Provide the [X, Y] coordinate of the cell's center where the given text is located.  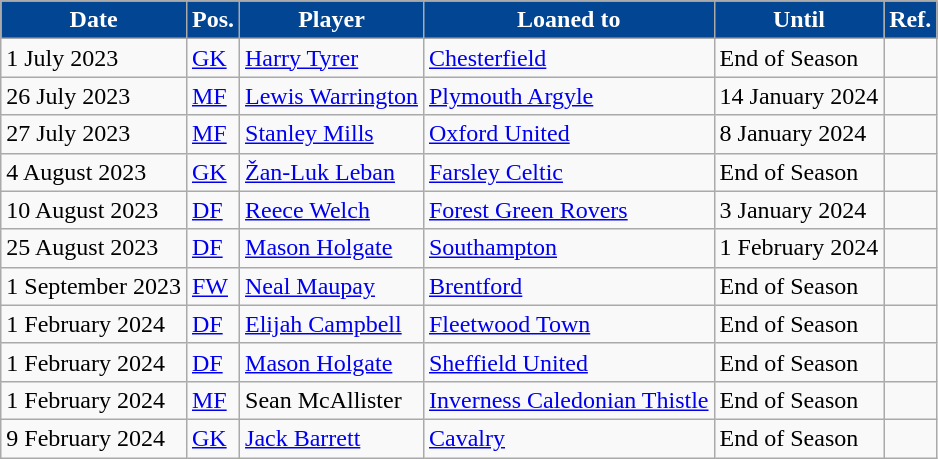
8 January 2024 [799, 134]
Oxford United [568, 134]
Until [799, 20]
Neal Maupay [332, 286]
Elijah Campbell [332, 324]
Žan-Luk Leban [332, 172]
Loaned to [568, 20]
Jack Barrett [332, 438]
Sheffield United [568, 362]
FW [212, 286]
Harry Tyrer [332, 58]
Plymouth Argyle [568, 96]
Farsley Celtic [568, 172]
1 September 2023 [94, 286]
Player [332, 20]
25 August 2023 [94, 248]
14 January 2024 [799, 96]
1 July 2023 [94, 58]
Sean McAllister [332, 400]
Inverness Caledonian Thistle [568, 400]
27 July 2023 [94, 134]
Fleetwood Town [568, 324]
Lewis Warrington [332, 96]
3 January 2024 [799, 210]
26 July 2023 [94, 96]
9 February 2024 [94, 438]
Ref. [910, 20]
Date [94, 20]
Chesterfield [568, 58]
Southampton [568, 248]
Reece Welch [332, 210]
Forest Green Rovers [568, 210]
4 August 2023 [94, 172]
10 August 2023 [94, 210]
Brentford [568, 286]
Stanley Mills [332, 134]
Pos. [212, 20]
Cavalry [568, 438]
